Determine the (X, Y) coordinate at the center of the cell enclosing the given text.  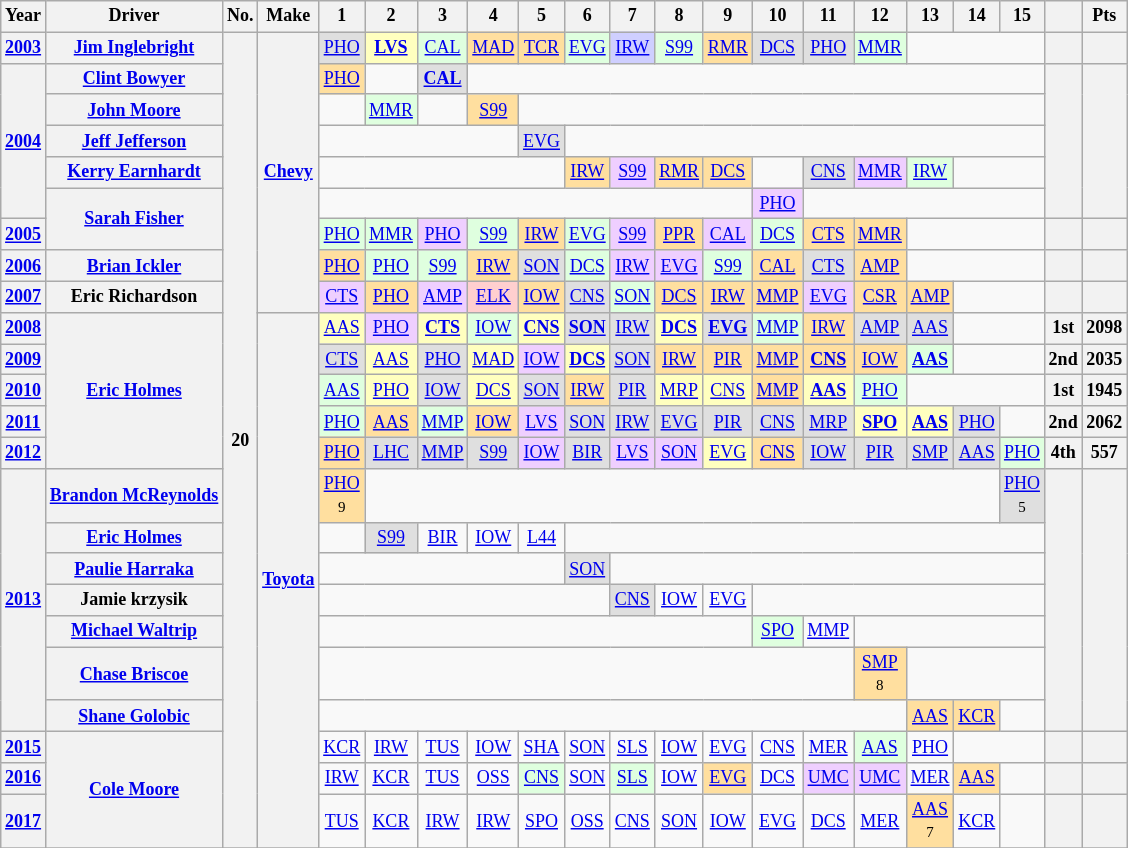
557 (1104, 452)
Chase Briscoe (134, 674)
20 (240, 440)
L44 (542, 538)
2003 (24, 48)
8 (680, 16)
Year (24, 16)
2011 (24, 422)
Michael Waltrip (134, 632)
ELK (494, 296)
6 (587, 16)
SMP (930, 452)
Sarah Fisher (134, 219)
10 (778, 16)
Paulie Harraka (134, 568)
4 (494, 16)
2007 (24, 296)
2016 (24, 778)
SMP8 (880, 674)
3 (442, 16)
11 (828, 16)
2098 (1104, 328)
PHO5 (1022, 495)
13 (930, 16)
2017 (24, 821)
Jim Inglebright (134, 48)
PPR (680, 234)
4th (1063, 452)
9 (728, 16)
2015 (24, 748)
2004 (24, 141)
7 (632, 16)
Driver (134, 16)
AAS7 (930, 821)
2009 (24, 360)
Make (288, 16)
Jamie krzysik (134, 600)
CSR (880, 296)
2006 (24, 266)
1 (342, 16)
Chevy (288, 172)
Brandon McReynolds (134, 495)
15 (1022, 16)
PHO9 (342, 495)
2010 (24, 390)
John Moore (134, 110)
Toyota (288, 580)
Cole Moore (134, 790)
Pts (1104, 16)
2035 (1104, 360)
TCR (542, 48)
2008 (24, 328)
SHA (542, 748)
Eric Richardson (134, 296)
Shane Golobic (134, 716)
2013 (24, 600)
14 (977, 16)
Brian Ickler (134, 266)
1945 (1104, 390)
12 (880, 16)
2062 (1104, 422)
LHC (392, 452)
5 (542, 16)
2005 (24, 234)
Jeff Jefferson (134, 140)
Clint Bowyer (134, 78)
Kerry Earnhardt (134, 172)
No. (240, 16)
2 (392, 16)
2012 (24, 452)
